Pinpoint the cell where the given text exists, returning its [X, Y] midpoint coordinate. 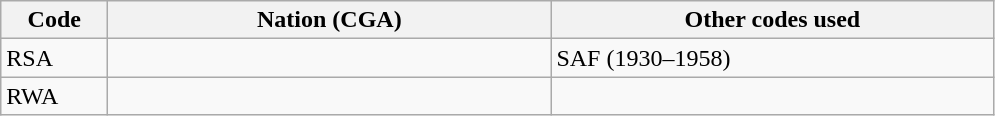
SAF (1930–1958) [772, 58]
Nation (CGA) [330, 20]
Other codes used [772, 20]
Code [54, 20]
RSA [54, 58]
RWA [54, 96]
